Return (X, Y) of the center of cell containing provided text 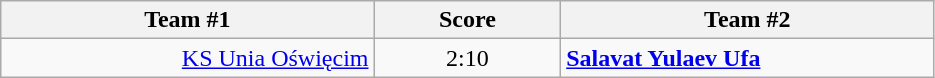
2:10 (468, 58)
Salavat Yulaev Ufa (748, 58)
Team #2 (748, 20)
Team #1 (188, 20)
KS Unia Oświęcim (188, 58)
Score (468, 20)
